Determine the [x, y] coordinate at the center of the cell enclosing the given text.  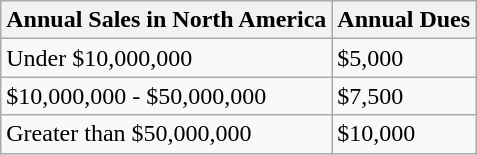
$7,500 [404, 96]
Greater than $50,000,000 [166, 134]
$5,000 [404, 58]
$10,000 [404, 134]
Under $10,000,000 [166, 58]
Annual Dues [404, 20]
$10,000,000 - $50,000,000 [166, 96]
Annual Sales in North America [166, 20]
